Find where the given text appears and provide that cell's center as [X, Y] coordinate. 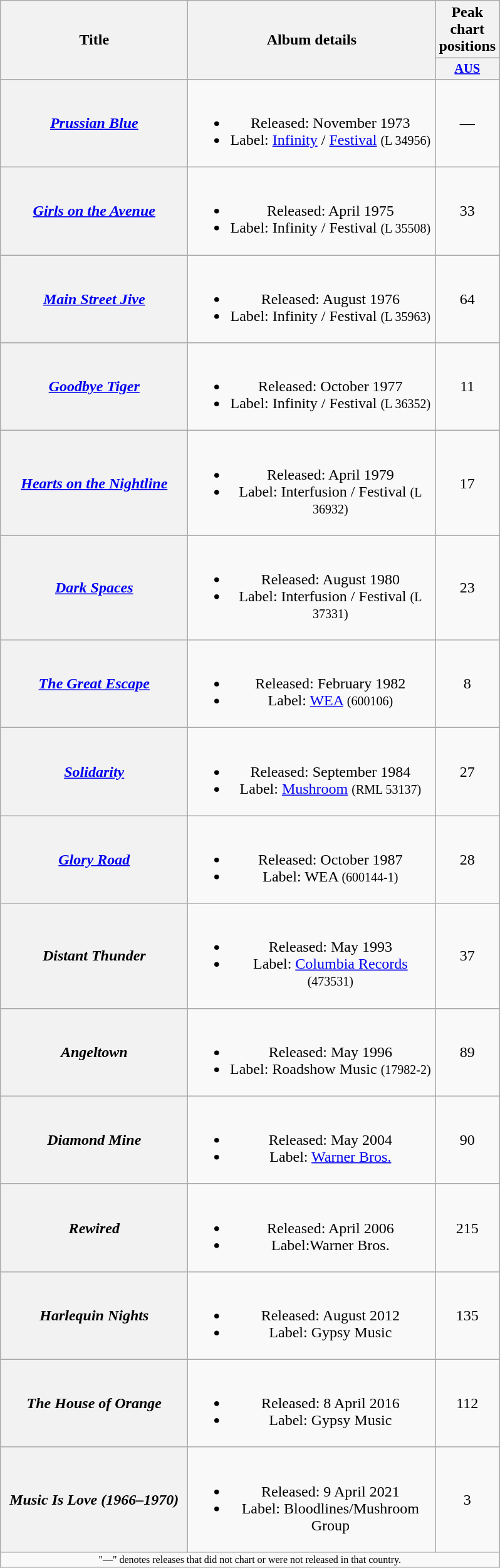
Girls on the Avenue [94, 211]
112 [467, 1403]
Released: April 2006Label:Warner Bros. [312, 1228]
Distant Thunder [94, 955]
Released: October 1977Label: Infinity / Festival (L 36352) [312, 387]
Prussian Blue [94, 123]
Music Is Love (1966–1970) [94, 1500]
89 [467, 1052]
Goodbye Tiger [94, 387]
Hearts on the Nightline [94, 483]
11 [467, 387]
28 [467, 860]
Angeltown [94, 1052]
Main Street Jive [94, 299]
Album details [312, 40]
23 [467, 588]
Released: 9 April 2021Label: Bloodlines/Mushroom Group [312, 1500]
90 [467, 1140]
Released: August 1976Label: Infinity / Festival (L 35963) [312, 299]
Released: September 1984Label: Mushroom (RML 53137) [312, 772]
Released: May 2004Label: Warner Bros. [312, 1140]
135 [467, 1315]
Harlequin Nights [94, 1315]
Released: April 1975Label: Infinity / Festival (L 35508) [312, 211]
The Great Escape [94, 684]
Solidarity [94, 772]
17 [467, 483]
Peak chartpositions [467, 29]
Glory Road [94, 860]
Title [94, 40]
— [467, 123]
37 [467, 955]
Released: 8 April 2016Label: Gypsy Music [312, 1403]
Released: August 1980Label: Interfusion / Festival (L 37331) [312, 588]
Released: April 1979Label: Interfusion / Festival (L 36932) [312, 483]
Released: November 1973Label: Infinity / Festival (L 34956) [312, 123]
"—" denotes releases that did not chart or were not released in that country. [250, 1559]
Diamond Mine [94, 1140]
The House of Orange [94, 1403]
Released: August 2012Label: Gypsy Music [312, 1315]
215 [467, 1228]
Released: October 1987Label: WEA (600144-1) [312, 860]
Released: May 1996Label: Roadshow Music (17982-2) [312, 1052]
Dark Spaces [94, 588]
64 [467, 299]
Released: May 1993Label: Columbia Records (473531) [312, 955]
3 [467, 1500]
33 [467, 211]
Released: February 1982Label: WEA (600106) [312, 684]
27 [467, 772]
AUS [467, 69]
Rewired [94, 1228]
8 [467, 684]
